For the text-containing cell, return its midpoint in (X, Y) coordinate format. 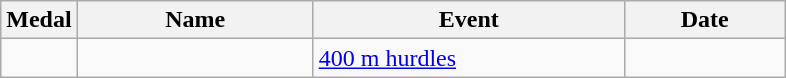
Medal (39, 20)
Date (704, 20)
Event (468, 20)
Name (195, 20)
400 m hurdles (468, 58)
